Return [X, Y] of the center of cell containing provided text 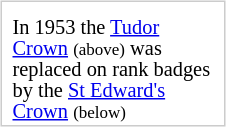
In 1953 the Tudor Crown (above) was replaced on rank badges by the St Edward's Crown (below) [113, 70]
